Search for the cell housing the specified text and yield its (x, y) center coordinate. 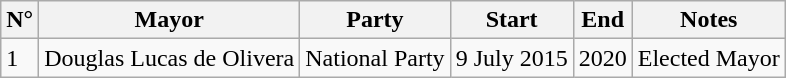
Notes (708, 20)
N° (20, 20)
1 (20, 58)
National Party (375, 58)
Douglas Lucas de Olivera (170, 58)
2020 (602, 58)
Elected Mayor (708, 58)
Mayor (170, 20)
Party (375, 20)
Start (512, 20)
9 July 2015 (512, 58)
End (602, 20)
